Scan for the cell matching the given text and deliver its (X, Y) coordinate at center. 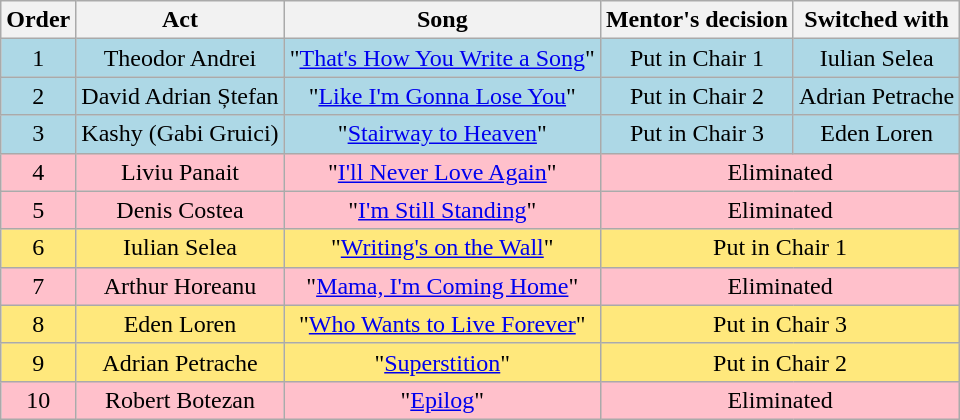
3 (38, 134)
Liviu Panait (180, 172)
Order (38, 20)
10 (38, 400)
"Writing's on the Wall" (442, 248)
Arthur Horeanu (180, 286)
4 (38, 172)
Switched with (876, 20)
Act (180, 20)
"Superstition" (442, 362)
Kashy (Gabi Gruici) (180, 134)
"Epilog" (442, 400)
Robert Botezan (180, 400)
7 (38, 286)
5 (38, 210)
9 (38, 362)
"Mama, I'm Coming Home" (442, 286)
David Adrian Ștefan (180, 96)
Theodor Andrei (180, 58)
8 (38, 324)
Mentor's decision (696, 20)
"I'm Still Standing" (442, 210)
"I'll Never Love Again" (442, 172)
6 (38, 248)
2 (38, 96)
"That's How You Write a Song" (442, 58)
"Stairway to Heaven" (442, 134)
Song (442, 20)
"Like I'm Gonna Lose You" (442, 96)
Denis Costea (180, 210)
"Who Wants to Live Forever" (442, 324)
1 (38, 58)
